Output the [X, Y] coordinate of the center of the cell containing the given text.  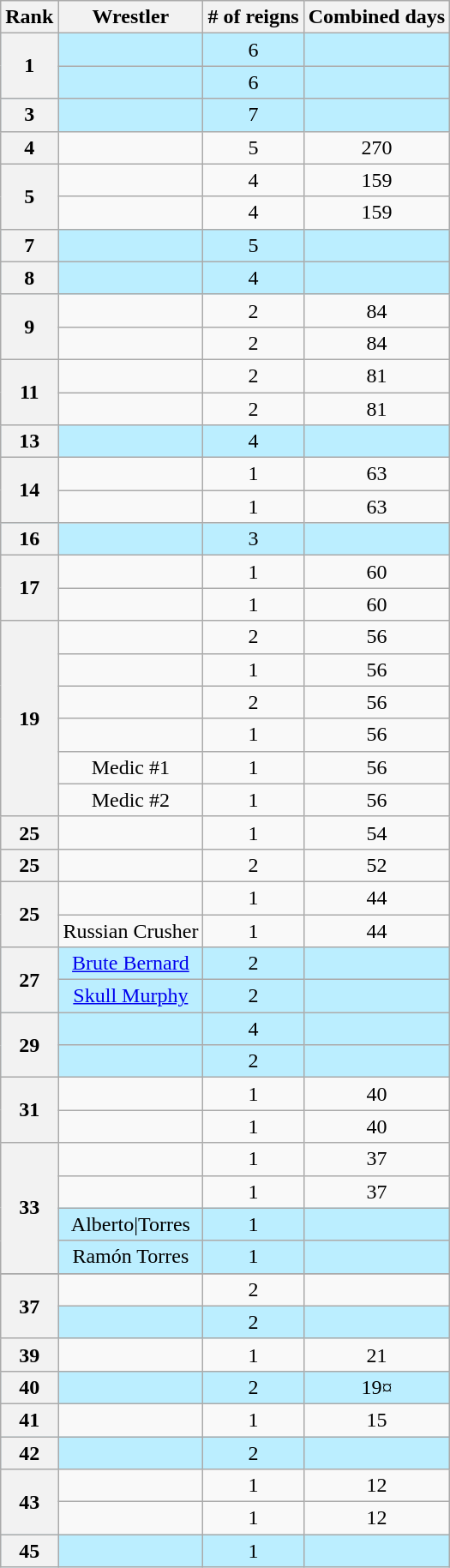
Russian Crusher [130, 930]
41 [29, 1420]
270 [376, 147]
Brute Bernard [130, 964]
19¤ [376, 1387]
11 [29, 392]
8 [29, 278]
54 [376, 832]
21 [376, 1355]
33 [29, 1208]
16 [29, 539]
15 [376, 1420]
Ramón Torres [130, 1257]
Skull Murphy [130, 996]
31 [29, 1110]
52 [376, 865]
Medic #2 [130, 800]
45 [29, 1551]
Medic #1 [130, 767]
9 [29, 327]
14 [29, 490]
29 [29, 1045]
39 [29, 1355]
42 [29, 1453]
19 [29, 718]
17 [29, 588]
# of reigns [254, 17]
Combined days [376, 17]
43 [29, 1502]
Alberto|Torres [130, 1224]
Rank [29, 17]
13 [29, 442]
27 [29, 980]
Wrestler [130, 17]
